Provide the [x, y] coordinate of the cell's center where the given text is located.  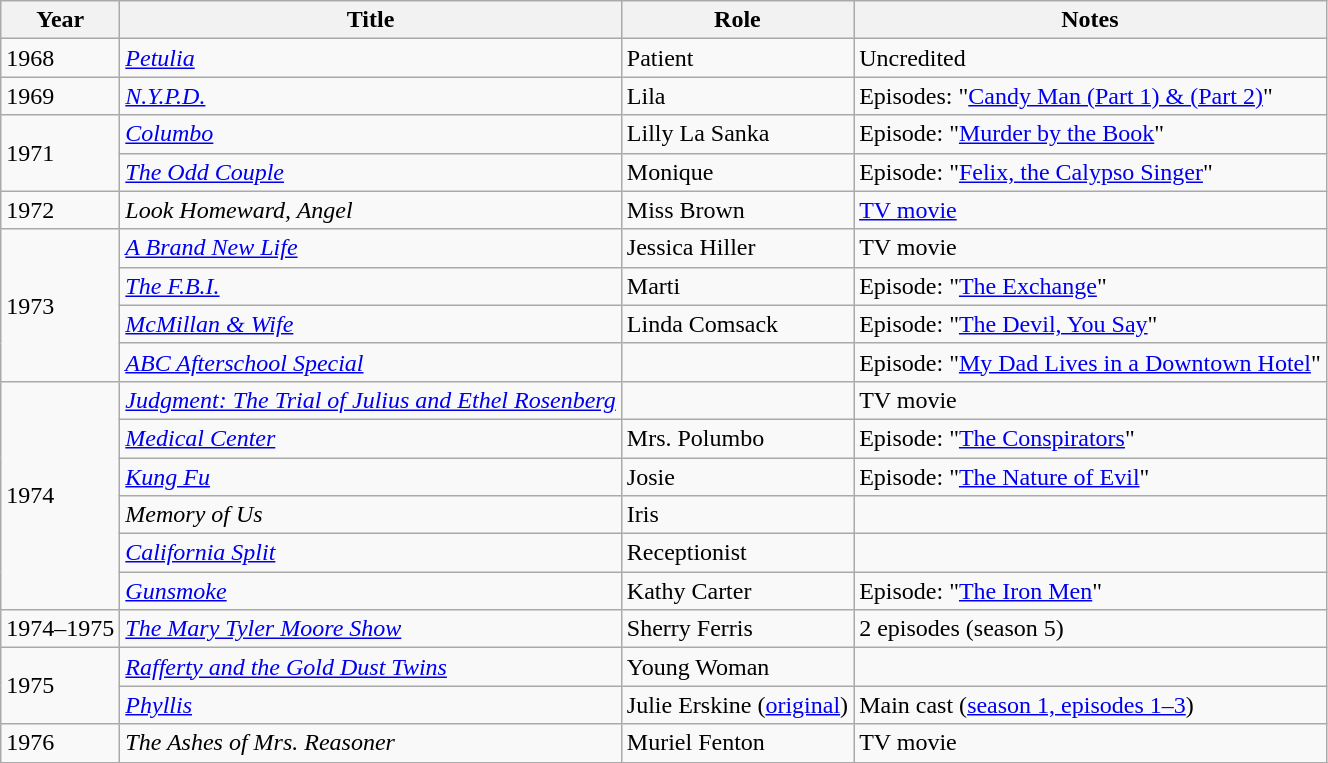
Main cast (season 1, episodes 1–3) [1090, 705]
ABC Afterschool Special [370, 362]
Episode: "The Exchange" [1090, 286]
Young Woman [737, 667]
Mrs. Polumbo [737, 438]
1976 [60, 743]
The Mary Tyler Moore Show [370, 629]
Patient [737, 58]
Episode: "My Dad Lives in a Downtown Hotel" [1090, 362]
1975 [60, 686]
Judgment: The Trial of Julius and Ethel Rosenberg [370, 400]
The F.B.I. [370, 286]
The Odd Couple [370, 172]
1973 [60, 305]
Lilly La Sanka [737, 134]
N.Y.P.D. [370, 96]
Episode: "The Iron Men" [1090, 591]
1972 [60, 210]
Iris [737, 515]
Episode: "Murder by the Book" [1090, 134]
Rafferty and the Gold Dust Twins [370, 667]
Medical Center [370, 438]
A Brand New Life [370, 248]
Look Homeward, Angel [370, 210]
Petulia [370, 58]
2 episodes (season 5) [1090, 629]
Monique [737, 172]
Lila [737, 96]
Kathy Carter [737, 591]
Kung Fu [370, 477]
1969 [60, 96]
Memory of Us [370, 515]
Role [737, 20]
1971 [60, 153]
Miss Brown [737, 210]
California Split [370, 553]
McMillan & Wife [370, 324]
1968 [60, 58]
Jessica Hiller [737, 248]
Josie [737, 477]
Gunsmoke [370, 591]
1974–1975 [60, 629]
Title [370, 20]
The Ashes of Mrs. Reasoner [370, 743]
Episodes: "Candy Man (Part 1) & (Part 2)" [1090, 96]
Year [60, 20]
Sherry Ferris [737, 629]
Receptionist [737, 553]
Episode: "The Nature of Evil" [1090, 477]
Episode: "The Conspirators" [1090, 438]
Muriel Fenton [737, 743]
Notes [1090, 20]
Episode: "The Devil, You Say" [1090, 324]
Phyllis [370, 705]
Marti [737, 286]
Uncredited [1090, 58]
Julie Erskine (original) [737, 705]
Episode: "Felix, the Calypso Singer" [1090, 172]
Columbo [370, 134]
1974 [60, 495]
Linda Comsack [737, 324]
